Capture the cell that displays the provided text and extract its [x, y] central coordinate. 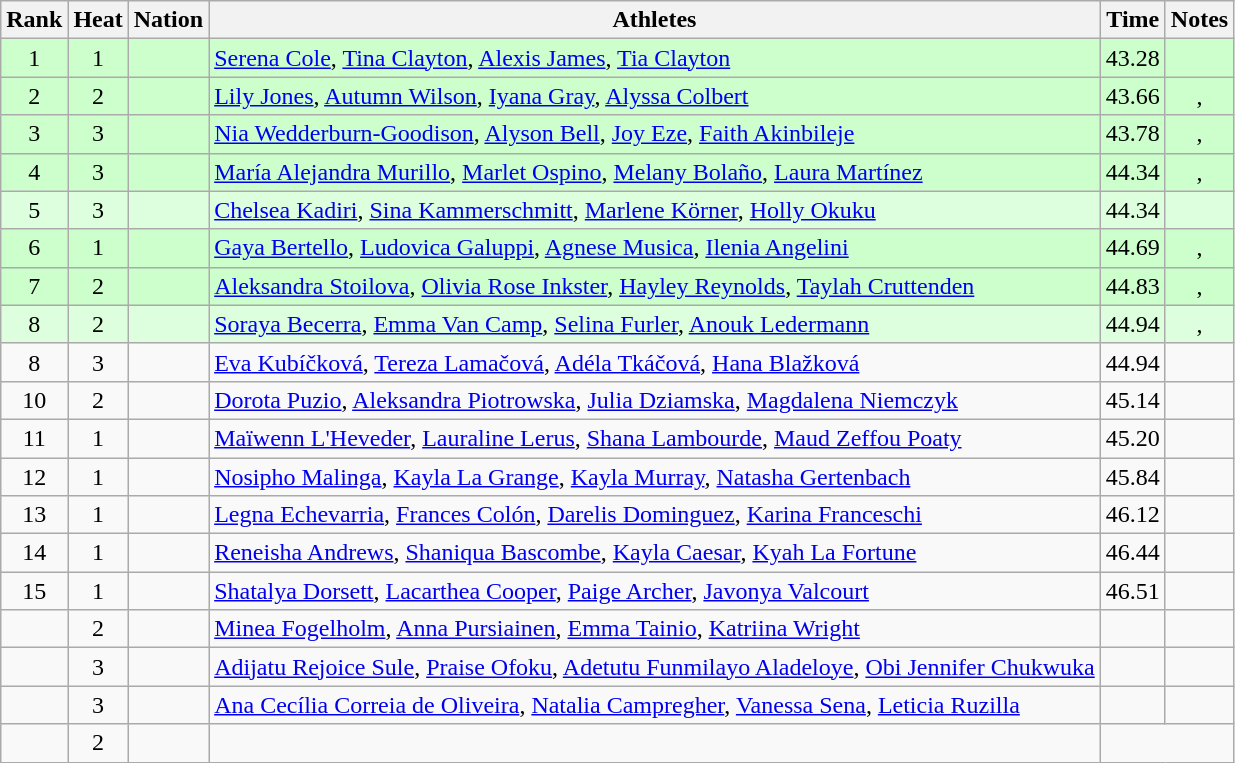
Nosipho Malinga, Kayla La Grange, Kayla Murray, Natasha Gertenbach [655, 477]
Eva Kubíčková, Tereza Lamačová, Adéla Tkáčová, Hana Blažková [655, 362]
Minea Fogelholm, Anna Pursiainen, Emma Tainio, Katriina Wright [655, 629]
Nation [168, 20]
Legna Echevarria, Frances Colón, Darelis Dominguez, Karina Franceschi [655, 515]
Lily Jones, Autumn Wilson, Iyana Gray, Alyssa Colbert [655, 96]
Ana Cecília Correia de Oliveira, Natalia Campregher, Vanessa Sena, Leticia Ruzilla [655, 705]
7 [34, 286]
Gaya Bertello, Ludovica Galuppi, Agnese Musica, Ilenia Angelini [655, 248]
Maïwenn L'Heveder, Lauraline Lerus, Shana Lambourde, Maud Zeffou Poaty [655, 438]
44.69 [1132, 248]
46.44 [1132, 553]
Heat [98, 20]
43.78 [1132, 134]
43.66 [1132, 96]
45.84 [1132, 477]
11 [34, 438]
10 [34, 400]
Reneisha Andrews, Shaniqua Bascombe, Kayla Caesar, Kyah La Fortune [655, 553]
15 [34, 591]
Soraya Becerra, Emma Van Camp, Selina Furler, Anouk Ledermann [655, 324]
12 [34, 477]
Chelsea Kadiri, Sina Kammerschmitt, Marlene Körner, Holly Okuku [655, 210]
Notes [1199, 20]
Serena Cole, Tina Clayton, Alexis James, Tia Clayton [655, 58]
Rank [34, 20]
Nia Wedderburn-Goodison, Alyson Bell, Joy Eze, Faith Akinbileje [655, 134]
14 [34, 553]
5 [34, 210]
Dorota Puzio, Aleksandra Piotrowska, Julia Dziamska, Magdalena Niemczyk [655, 400]
46.12 [1132, 515]
6 [34, 248]
Time [1132, 20]
4 [34, 172]
Adijatu Rejoice Sule, Praise Ofoku, Adetutu Funmilayo Aladeloye, Obi Jennifer Chukwuka [655, 667]
45.20 [1132, 438]
43.28 [1132, 58]
46.51 [1132, 591]
44.83 [1132, 286]
Shatalya Dorsett, Lacarthea Cooper, Paige Archer, Javonya Valcourt [655, 591]
13 [34, 515]
Athletes [655, 20]
Aleksandra Stoilova, Olivia Rose Inkster, Hayley Reynolds, Taylah Cruttenden [655, 286]
María Alejandra Murillo, Marlet Ospino, Melany Bolaño, Laura Martínez [655, 172]
45.14 [1132, 400]
